Return (x, y) of the center of cell containing provided text 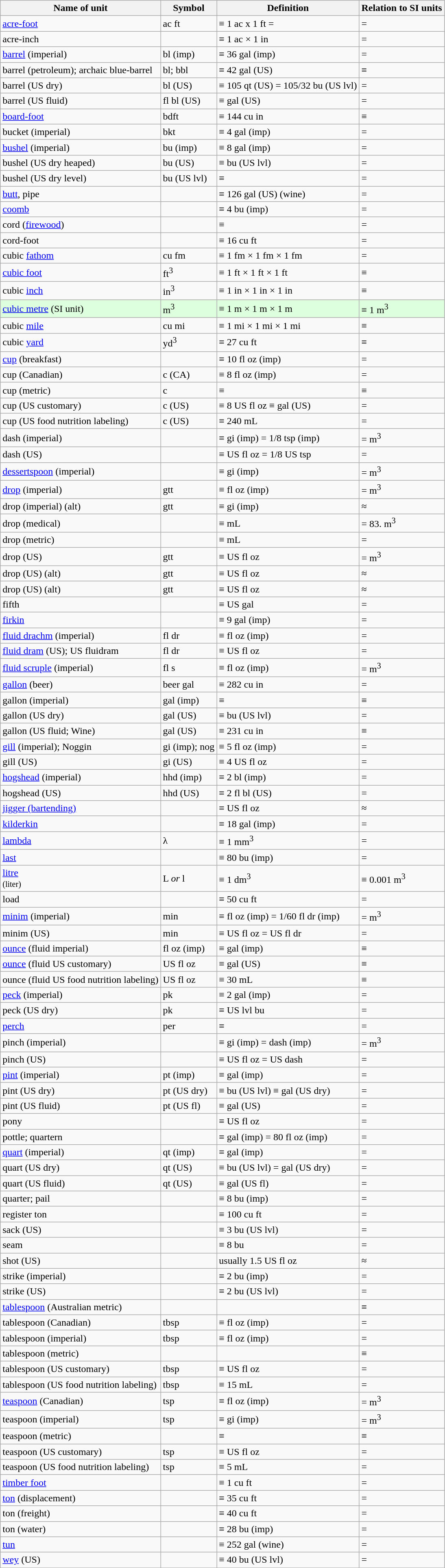
L or l (189, 878)
tablespoon (metric) (81, 1353)
tablespoon (Canadian) (81, 1322)
gill (US) (81, 762)
wey (US) (81, 1560)
jigger (bartending) (81, 808)
cu fm (189, 256)
cup (US customary) (81, 405)
tablespoon (imperial) (81, 1338)
dessertspoon (imperial) (81, 472)
cubic inch (81, 290)
pony (81, 1121)
≡ 4 gal (imp) (288, 132)
≡ 100 cu ft (288, 1214)
barrel (US fluid) (81, 101)
lambda (81, 841)
≡ 126 gal (US) (wine) (288, 194)
gill (imperial); Noggin (81, 747)
≡ 8 US fl oz ≡ gal (US) (288, 405)
≡ gi (imp) = 1/8 tsp (imp) (288, 438)
≡ 1 ac x 1 ft = (288, 24)
ounce (fluid imperial) (81, 948)
≡ 1 cu ft (288, 1483)
teaspoon (imperial) (81, 1419)
beer gal (189, 684)
Symbol (189, 8)
≡ 2 bl (imp) (288, 777)
in3 (189, 290)
ounce (fluid US food nutrition labeling) (81, 979)
gi (US) (189, 762)
cu mi (189, 325)
bu (US lvl) (189, 178)
gi (imp); nog (189, 747)
seam (81, 1245)
≡ 15 mL (288, 1385)
pinch (imperial) (81, 1043)
cubic fathom (81, 256)
≡ 40 bu (US lvl) (288, 1560)
bucket (imperial) (81, 132)
gallon (beer) (81, 684)
timber foot (81, 1483)
≡ 27 cu ft (288, 342)
pt (US fl) (189, 1106)
tablespoon (US food nutrition labeling) (81, 1385)
bushel (US dry level) (81, 178)
peck (US dry) (81, 1010)
≡ 282 cu in (288, 684)
bu (US) (189, 163)
≡ 1 m × 1 m × 1 m (288, 309)
≡ 1 mm3 (288, 841)
butt, pipe (81, 194)
drop (imperial) (81, 490)
tun (81, 1544)
cord (firewood) (81, 225)
≡ 5 fl oz (imp) (288, 747)
dash (US) (81, 455)
≡ 18 gal (imp) (288, 824)
c (CA) (189, 375)
pinch (US) (81, 1059)
quart (US fluid) (81, 1183)
ac ft (189, 24)
strike (US) (81, 1291)
bushel (imperial) (81, 147)
fluid drachm (imperial) (81, 636)
gal (imp) (189, 700)
≡ 2 fl bl (US) (288, 793)
≡ 1 ft × 1 ft × 1 ft (288, 272)
per (189, 1026)
cup (metric) (81, 390)
≡ 1 mi × 1 mi × 1 mi (288, 325)
≡ 8 gal (imp) (288, 147)
acre-foot (81, 24)
≡ 9 gal (imp) (288, 620)
≡ gal (imp) = 80 fl oz (imp) (288, 1137)
cubic yard (81, 342)
strike (imperial) (81, 1276)
≡ 144 cu in (288, 116)
pint (US fluid) (81, 1106)
≡ 8 fl oz (imp) (288, 375)
= 83. m3 (402, 523)
gallon (US dry) (81, 715)
bl (US) (189, 85)
cubic foot (81, 272)
≡ US gal (288, 604)
ton (water) (81, 1529)
fl bl (US) (189, 101)
sack (US) (81, 1230)
drop (US) (81, 557)
≡ 4 bu (imp) (288, 209)
pottle; quartern (81, 1137)
≡ US lvl bu (288, 1010)
≡ 1 in × 1 in × 1 in (288, 290)
c (189, 390)
≡ 231 cu in (288, 731)
≡ 28 bu (imp) (288, 1529)
quart (US dry) (81, 1168)
cubic metre (SI unit) (81, 309)
ounce (fluid US customary) (81, 964)
≡ 252 gal (wine) (288, 1544)
usually 1.5 US fl oz (288, 1261)
Relation to SI units (402, 8)
bl (imp) (189, 54)
≡ US fl oz = US dash (288, 1059)
fl s (189, 668)
fluid scruple (imperial) (81, 668)
fl oz (imp) (189, 948)
qt (imp) (189, 1152)
≡ 0.001 m3 (402, 878)
fifth (81, 604)
teaspoon (US customary) (81, 1452)
fluid dram (US); US fluidram (81, 651)
Name of unit (81, 8)
λ (189, 841)
pt (imp) (189, 1075)
≡ 105 qt (US) = 105/32 bu (US lvl) (288, 85)
≡ 42 gal (US) (288, 70)
shot (US) (81, 1261)
≡ 5 mL (288, 1467)
drop (metric) (81, 540)
cup (breakfast) (81, 359)
hhd (US) (189, 793)
bdft (189, 116)
drop (medical) (81, 523)
minim (imperial) (81, 917)
≡ 8 bu (imp) (288, 1199)
gallon (US fluid; Wine) (81, 731)
≡ gal (US fl) (288, 1183)
gallon (imperial) (81, 700)
cord-foot (81, 240)
acre-inch (81, 39)
≡ 35 cu ft (288, 1498)
litre(liter) (81, 878)
≡ 80 bu (imp) (288, 857)
bu (imp) (189, 147)
firkin (81, 620)
≡ 1 fm × 1 fm × 1 fm (288, 256)
barrel (petroleum); archaic blue-barrel (81, 70)
≡ 36 gal (imp) (288, 54)
cup (US food nutrition labeling) (81, 421)
hogshead (imperial) (81, 777)
drop (imperial) (alt) (81, 506)
ft3 (189, 272)
board-foot (81, 116)
≡ 3 bu (US lvl) (288, 1230)
teaspoon (metric) (81, 1436)
last (81, 857)
pt (US dry) (189, 1090)
≡ 2 bu (US lvl) (288, 1291)
dash (imperial) (81, 438)
≡ 1 dm3 (288, 878)
≡ gi (imp) = dash (imp) (288, 1043)
m3 (189, 309)
perch (81, 1026)
teaspoon (US food nutrition labeling) (81, 1467)
cup (Canadian) (81, 375)
≡ US fl oz = 1/8 US tsp (288, 455)
quart (imperial) (81, 1152)
≡ 240 mL (288, 421)
≡ fl oz (imp) = 1/60 fl dr (imp) (288, 917)
quarter; pail (81, 1199)
coomb (81, 209)
pint (imperial) (81, 1075)
bl; bbl (189, 70)
tablespoon (US customary) (81, 1369)
kilderkin (81, 824)
≡ 2 gal (imp) (288, 995)
bkt (189, 132)
teaspoon (Canadian) (81, 1401)
≡ US fl oz = US fl dr (288, 933)
cubic mile (81, 325)
pint (US dry) (81, 1090)
minim (US) (81, 933)
Definition (288, 8)
≡ bu (US lvl) ≡ gal (US dry) (288, 1090)
bushel (US dry heaped) (81, 163)
≡ 10 fl oz (imp) (288, 359)
load (81, 899)
≡ 50 cu ft (288, 899)
hhd (imp) (189, 777)
≡ 4 US fl oz (288, 762)
tablespoon (Australian metric) (81, 1307)
≡ 40 cu ft (288, 1514)
≡ 1 m3 (402, 309)
barrel (imperial) (81, 54)
barrel (US dry) (81, 85)
≡ 8 bu (288, 1245)
≡ 30 mL (288, 979)
ton (freight) (81, 1514)
≡ bu (US lvl) = gal (US dry) (288, 1168)
yd3 (189, 342)
≡ 2 bu (imp) (288, 1276)
≡ 1 ac × 1 in (288, 39)
peck (imperial) (81, 995)
register ton (81, 1214)
ton (displacement) (81, 1498)
hogshead (US) (81, 793)
≡ 16 cu ft (288, 240)
